Pinpoint the cell where the given text exists, returning its (x, y) midpoint coordinate. 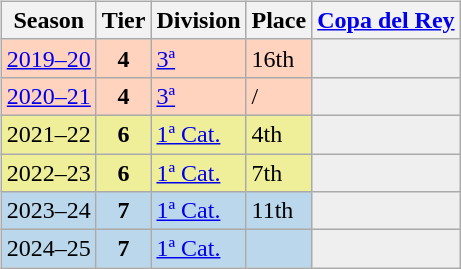
2019–20 (48, 58)
Division (198, 20)
Place (279, 20)
2022–23 (48, 173)
Copa del Rey (386, 20)
11th (279, 211)
2020–21 (48, 96)
2024–25 (48, 249)
16th (279, 58)
2023–24 (48, 211)
/ (279, 96)
Tier (124, 20)
7th (279, 173)
Season (48, 20)
2021–22 (48, 134)
4th (279, 134)
